Determine the (x, y) coordinate at the center of the cell enclosing the given text.  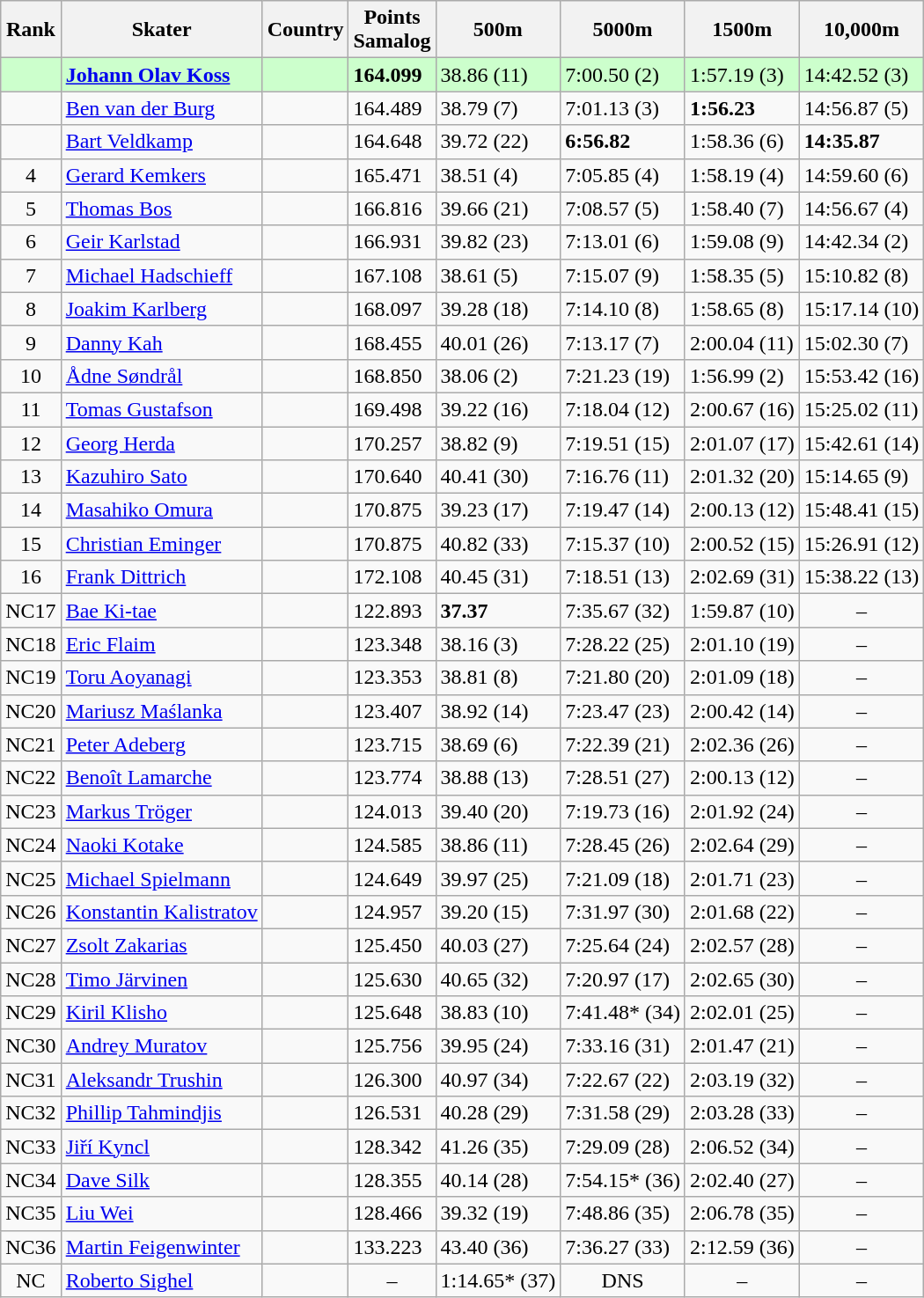
2:02.57 (28) (742, 945)
7:21.09 (18) (623, 878)
128.466 (392, 1214)
15:38.22 (13) (862, 577)
15:42.61 (14) (862, 443)
170.257 (392, 443)
43.40 (36) (498, 1247)
14:59.60 (6) (862, 175)
11 (31, 409)
2:00.67 (16) (742, 409)
Points Samalog (392, 30)
7:00.50 (2) (623, 75)
7:48.86 (35) (623, 1214)
2:01.32 (20) (742, 477)
4 (31, 175)
16 (31, 577)
122.893 (392, 611)
Roberto Sighel (162, 1280)
39.22 (16) (498, 409)
2:00.42 (14) (742, 711)
NC29 (31, 1013)
172.108 (392, 577)
39.97 (25) (498, 878)
14:56.67 (4) (862, 209)
7:15.07 (9) (623, 275)
38.92 (14) (498, 711)
7:36.27 (33) (623, 1247)
126.531 (392, 1113)
Ådne Søndrål (162, 376)
124.013 (392, 811)
39.66 (21) (498, 209)
Skater (162, 30)
7:28.22 (25) (623, 644)
NC27 (31, 945)
Naoki Kotake (162, 845)
15:53.42 (16) (862, 376)
Benoît Lamarche (162, 778)
2:06.52 (34) (742, 1147)
NC24 (31, 845)
2:02.69 (31) (742, 577)
Country (305, 30)
7:31.97 (30) (623, 912)
166.816 (392, 209)
7:19.51 (15) (623, 443)
37.37 (498, 611)
38.81 (8) (498, 678)
124.585 (392, 845)
125.756 (392, 1046)
1:58.35 (5) (742, 275)
Zsolt Zakarias (162, 945)
7:18.51 (13) (623, 577)
168.850 (392, 376)
Bae Ki-tae (162, 611)
169.498 (392, 409)
124.957 (392, 912)
126.300 (392, 1080)
Andrey Muratov (162, 1046)
12 (31, 443)
NC35 (31, 1214)
7:21.80 (20) (623, 678)
168.455 (392, 342)
38.79 (7) (498, 108)
40.97 (34) (498, 1080)
Tomas Gustafson (162, 409)
2:02.65 (30) (742, 979)
15 (31, 544)
Kazuhiro Sato (162, 477)
39.23 (17) (498, 510)
2:06.78 (35) (742, 1214)
2:02.64 (29) (742, 845)
1:58.40 (7) (742, 209)
14:56.87 (5) (862, 108)
Martin Feigenwinter (162, 1247)
Dave Silk (162, 1180)
Konstantin Kalistratov (162, 912)
Joakim Karlberg (162, 309)
2:01.10 (19) (742, 644)
170.640 (392, 477)
7:54.15* (36) (623, 1180)
39.82 (23) (498, 242)
123.348 (392, 644)
1:58.19 (4) (742, 175)
2:00.52 (15) (742, 544)
NC (31, 1280)
14:42.52 (3) (862, 75)
Ben van der Burg (162, 108)
Mariusz Maślanka (162, 711)
15:48.41 (15) (862, 510)
7:20.97 (17) (623, 979)
2:01.47 (21) (742, 1046)
7:13.17 (7) (623, 342)
133.223 (392, 1247)
NC36 (31, 1247)
128.355 (392, 1180)
15:10.82 (8) (862, 275)
7:33.16 (31) (623, 1046)
1:59.08 (9) (742, 242)
14:42.34 (2) (862, 242)
40.45 (31) (498, 577)
15:14.65 (9) (862, 477)
15:02.30 (7) (862, 342)
Aleksandr Trushin (162, 1080)
123.407 (392, 711)
Eric Flaim (162, 644)
38.51 (4) (498, 175)
7:05.85 (4) (623, 175)
Timo Järvinen (162, 979)
7:25.64 (24) (623, 945)
125.450 (392, 945)
Kiril Klisho (162, 1013)
NC25 (31, 878)
123.353 (392, 678)
39.95 (24) (498, 1046)
7:28.45 (26) (623, 845)
39.28 (18) (498, 309)
NC30 (31, 1046)
39.32 (19) (498, 1214)
2:03.28 (33) (742, 1113)
NC31 (31, 1080)
2:01.92 (24) (742, 811)
40.28 (29) (498, 1113)
Michael Hadschieff (162, 275)
2:01.07 (17) (742, 443)
Thomas Bos (162, 209)
1:58.65 (8) (742, 309)
2:02.36 (26) (742, 744)
1:58.36 (6) (742, 142)
124.649 (392, 878)
6:56.82 (623, 142)
Frank Dittrich (162, 577)
165.471 (392, 175)
7:21.23 (19) (623, 376)
168.097 (392, 309)
7:22.67 (22) (623, 1080)
2:02.01 (25) (742, 1013)
Peter Adeberg (162, 744)
40.01 (26) (498, 342)
DNS (623, 1280)
Phillip Tahmindjis (162, 1113)
1:14.65* (37) (498, 1280)
7:28.51 (27) (623, 778)
1500m (742, 30)
7:22.39 (21) (623, 744)
7 (31, 275)
13 (31, 477)
167.108 (392, 275)
10,000m (862, 30)
39.40 (20) (498, 811)
NC33 (31, 1147)
8 (31, 309)
NC26 (31, 912)
7:29.09 (28) (623, 1147)
14 (31, 510)
125.630 (392, 979)
39.20 (15) (498, 912)
7:13.01 (6) (623, 242)
5 (31, 209)
7:08.57 (5) (623, 209)
40.65 (32) (498, 979)
38.16 (3) (498, 644)
7:18.04 (12) (623, 409)
7:14.10 (8) (623, 309)
166.931 (392, 242)
1:56.99 (2) (742, 376)
NC22 (31, 778)
38.06 (2) (498, 376)
NC32 (31, 1113)
40.14 (28) (498, 1180)
40.41 (30) (498, 477)
15:25.02 (11) (862, 409)
15:26.91 (12) (862, 544)
1:57.19 (3) (742, 75)
Georg Herda (162, 443)
14:35.87 (862, 142)
NC21 (31, 744)
2:01.71 (23) (742, 878)
164.099 (392, 75)
40.82 (33) (498, 544)
Bart Veldkamp (162, 142)
Toru Aoyanagi (162, 678)
7:23.47 (23) (623, 711)
1:59.87 (10) (742, 611)
7:19.47 (14) (623, 510)
9 (31, 342)
7:41.48* (34) (623, 1013)
7:01.13 (3) (623, 108)
Danny Kah (162, 342)
Geir Karlstad (162, 242)
164.489 (392, 108)
38.88 (13) (498, 778)
2:12.59 (36) (742, 1247)
164.648 (392, 142)
Johann Olav Koss (162, 75)
10 (31, 376)
2:03.19 (32) (742, 1080)
123.774 (392, 778)
38.61 (5) (498, 275)
NC20 (31, 711)
Rank (31, 30)
Michael Spielmann (162, 878)
2:00.04 (11) (742, 342)
Gerard Kemkers (162, 175)
38.69 (6) (498, 744)
Christian Eminger (162, 544)
2:01.09 (18) (742, 678)
7:31.58 (29) (623, 1113)
39.72 (22) (498, 142)
NC28 (31, 979)
500m (498, 30)
128.342 (392, 1147)
7:16.76 (11) (623, 477)
5000m (623, 30)
Masahiko Omura (162, 510)
2:01.68 (22) (742, 912)
2:02.40 (27) (742, 1180)
125.648 (392, 1013)
1:56.23 (742, 108)
7:15.37 (10) (623, 544)
7:35.67 (32) (623, 611)
NC17 (31, 611)
Liu Wei (162, 1214)
Markus Tröger (162, 811)
123.715 (392, 744)
Jiří Kyncl (162, 1147)
NC23 (31, 811)
6 (31, 242)
38.83 (10) (498, 1013)
41.26 (35) (498, 1147)
40.03 (27) (498, 945)
15:17.14 (10) (862, 309)
NC18 (31, 644)
NC19 (31, 678)
38.82 (9) (498, 443)
NC34 (31, 1180)
7:19.73 (16) (623, 811)
